Determine the [x, y] coordinate at the center of the cell enclosing the given text.  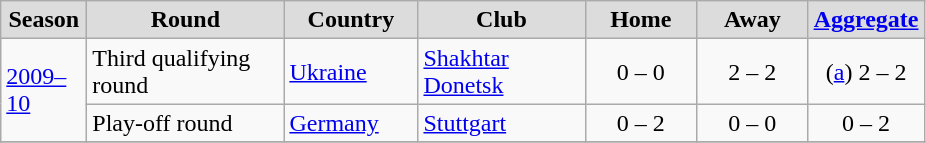
Shakhtar Donetsk [502, 72]
Club [502, 20]
Germany [351, 123]
Season [44, 20]
Home [641, 20]
Ukraine [351, 72]
Away [753, 20]
Round [186, 20]
Play-off round [186, 123]
Aggregate [866, 20]
(a) 2 – 2 [866, 72]
Country [351, 20]
Third qualifying round [186, 72]
Stuttgart [502, 123]
2009–10 [44, 90]
2 – 2 [753, 72]
